Capture the cell that displays the provided text and extract its (X, Y) central coordinate. 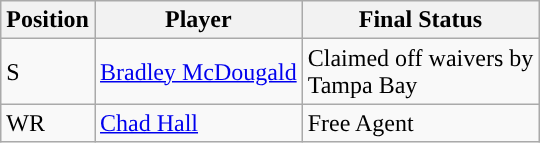
Bradley McDougald (198, 72)
Final Status (420, 20)
Chad Hall (198, 123)
Position (48, 20)
S (48, 72)
Player (198, 20)
WR (48, 123)
Claimed off waivers byTampa Bay (420, 72)
Free Agent (420, 123)
